Search for the cell housing the specified text and yield its (X, Y) center coordinate. 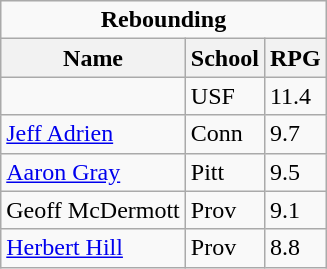
8.8 (295, 248)
9.5 (295, 172)
11.4 (295, 96)
Aaron Gray (94, 172)
9.1 (295, 210)
USF (224, 96)
9.7 (295, 134)
Jeff Adrien (94, 134)
School (224, 58)
Geoff McDermott (94, 210)
Conn (224, 134)
Name (94, 58)
RPG (295, 58)
Rebounding (164, 20)
Pitt (224, 172)
Herbert Hill (94, 248)
